Output the [X, Y] coordinate of the center of the cell containing the given text.  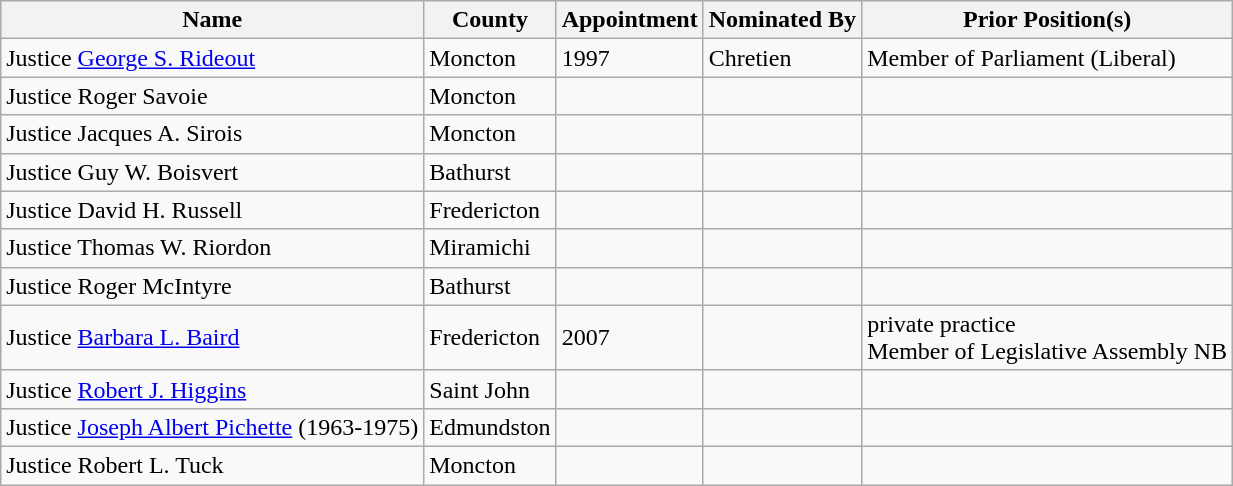
Justice George S. Rideout [212, 58]
Miramichi [490, 248]
Justice Joseph Albert Pichette (1963-1975) [212, 427]
Justice Roger McIntyre [212, 286]
Nominated By [782, 20]
Justice Barbara L. Baird [212, 338]
Member of Parliament (Liberal) [1048, 58]
Justice Guy W. Boisvert [212, 172]
Edmundston [490, 427]
Justice David H. Russell [212, 210]
Justice Roger Savoie [212, 96]
Name [212, 20]
Appointment [630, 20]
1997 [630, 58]
private practiceMember of Legislative Assembly NB [1048, 338]
Justice Robert L. Tuck [212, 465]
Chretien [782, 58]
Justice Jacques A. Sirois [212, 134]
Saint John [490, 389]
Justice Robert J. Higgins [212, 389]
Prior Position(s) [1048, 20]
2007 [630, 338]
Justice Thomas W. Riordon [212, 248]
County [490, 20]
